For the text-containing cell, return its midpoint in (X, Y) coordinate format. 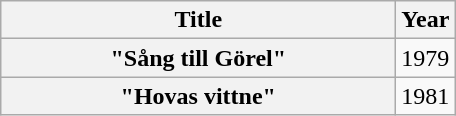
1979 (426, 58)
Year (426, 20)
Title (198, 20)
"Hovas vittne" (198, 96)
1981 (426, 96)
"Sång till Görel" (198, 58)
